Scan for the cell matching the given text and deliver its (x, y) coordinate at center. 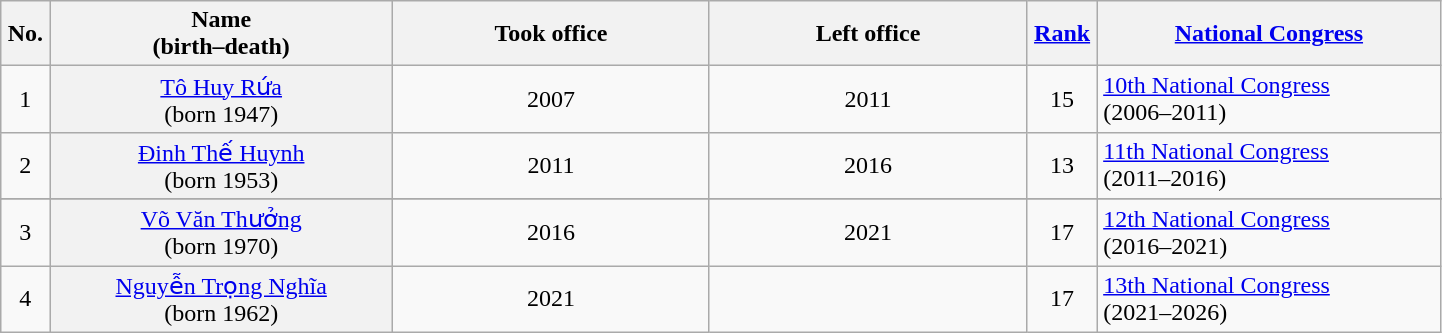
Tô Huy Rứa(born 1947) (221, 100)
Took office (550, 34)
Võ Văn Thưởng(born 1970) (221, 232)
13th National Congress(2021–2026) (1270, 300)
11th National Congress(2011–2016) (1270, 166)
13 (1062, 166)
15 (1062, 100)
1 (26, 100)
10th National Congress(2006–2011) (1270, 100)
4 (26, 300)
2007 (550, 100)
Name(birth–death) (221, 34)
Nguyễn Trọng Nghĩa(born 1962) (221, 300)
2 (26, 166)
No. (26, 34)
Rank (1062, 34)
Left office (868, 34)
3 (26, 232)
Đinh Thế Huynh(born 1953) (221, 166)
National Congress (1270, 34)
12th National Congress(2016–2021) (1270, 232)
